Locate the cell with the specified text and output its (x, y) center coordinate. 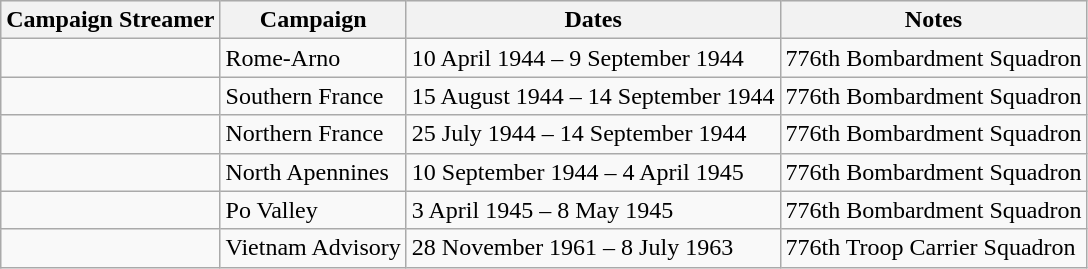
3 April 1945 – 8 May 1945 (593, 210)
10 September 1944 – 4 April 1945 (593, 172)
Notes (934, 20)
Campaign Streamer (110, 20)
Vietnam Advisory (313, 248)
Northern France (313, 134)
10 April 1944 – 9 September 1944 (593, 58)
776th Troop Carrier Squadron (934, 248)
Dates (593, 20)
25 July 1944 – 14 September 1944 (593, 134)
15 August 1944 – 14 September 1944 (593, 96)
Rome-Arno (313, 58)
Southern France (313, 96)
Campaign (313, 20)
Po Valley (313, 210)
28 November 1961 – 8 July 1963 (593, 248)
North Apennines (313, 172)
